For the text-containing cell, return its midpoint in [X, Y] coordinate format. 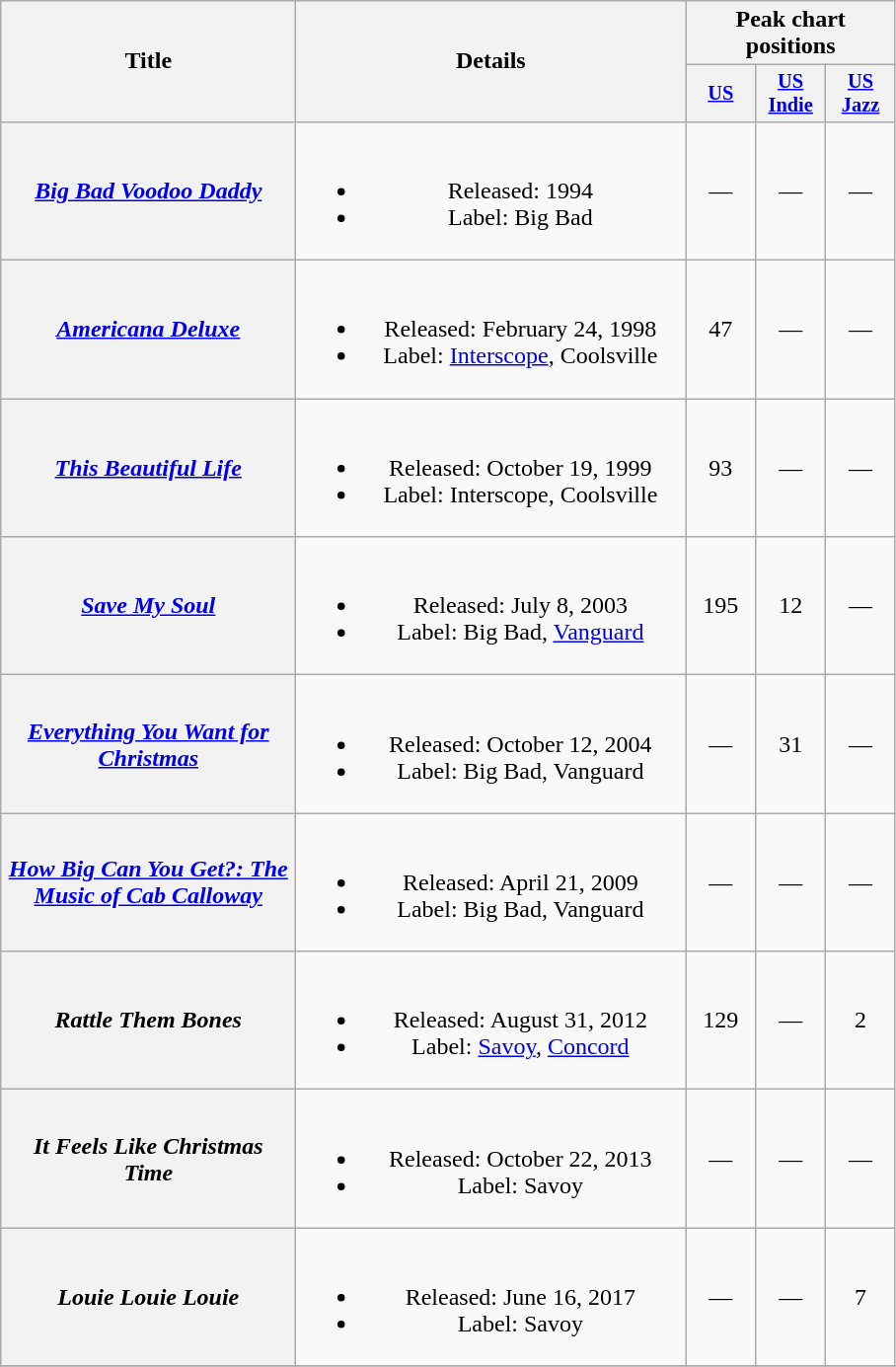
Everything You Want for Christmas [148, 744]
Released: 1994Label: Big Bad [491, 190]
Released: August 31, 2012Label: Savoy, Concord [491, 1021]
Released: July 8, 2003Label: Big Bad, Vanguard [491, 606]
Released: April 21, 2009Label: Big Bad, Vanguard [491, 882]
Big Bad Voodoo Daddy [148, 190]
Rattle Them Bones [148, 1021]
Louie Louie Louie [148, 1297]
7 [860, 1297]
Released: October 22, 2013Label: Savoy [491, 1159]
It Feels Like Christmas Time [148, 1159]
47 [720, 330]
USJazz [860, 94]
Released: October 12, 2004Label: Big Bad, Vanguard [491, 744]
How Big Can You Get?: The Music of Cab Calloway [148, 882]
195 [720, 606]
Released: February 24, 1998Label: Interscope, Coolsville [491, 330]
Americana Deluxe [148, 330]
This Beautiful Life [148, 468]
US [720, 94]
Details [491, 61]
12 [791, 606]
Released: June 16, 2017Label: Savoy [491, 1297]
Peak chart positions [791, 34]
31 [791, 744]
Title [148, 61]
2 [860, 1021]
Save My Soul [148, 606]
93 [720, 468]
129 [720, 1021]
Released: October 19, 1999Label: Interscope, Coolsville [491, 468]
USIndie [791, 94]
